Pinpoint the cell where the given text exists, returning its [X, Y] midpoint coordinate. 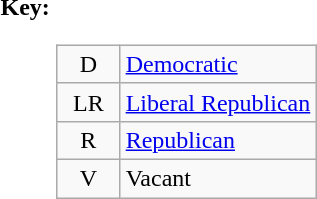
V [89, 178]
Democratic [218, 64]
R [89, 140]
Vacant [218, 178]
D [89, 64]
Liberal Republican [218, 102]
LR [89, 102]
Republican [218, 140]
